Find where the given text appears and provide that cell's center as (X, Y) coordinate. 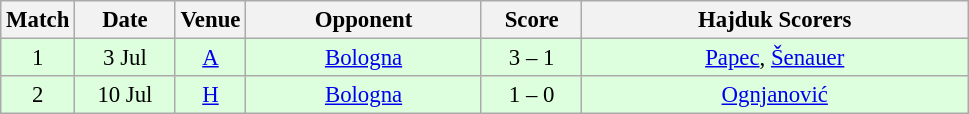
Hajduk Scorers (775, 20)
3 – 1 (532, 58)
A (210, 58)
2 (38, 95)
H (210, 95)
Score (532, 20)
Venue (210, 20)
3 Jul (126, 58)
1 – 0 (532, 95)
Match (38, 20)
Papec, Šenauer (775, 58)
1 (38, 58)
10 Jul (126, 95)
Date (126, 20)
Opponent (364, 20)
Ognjanović (775, 95)
